Search for the cell housing the specified text and yield its (X, Y) center coordinate. 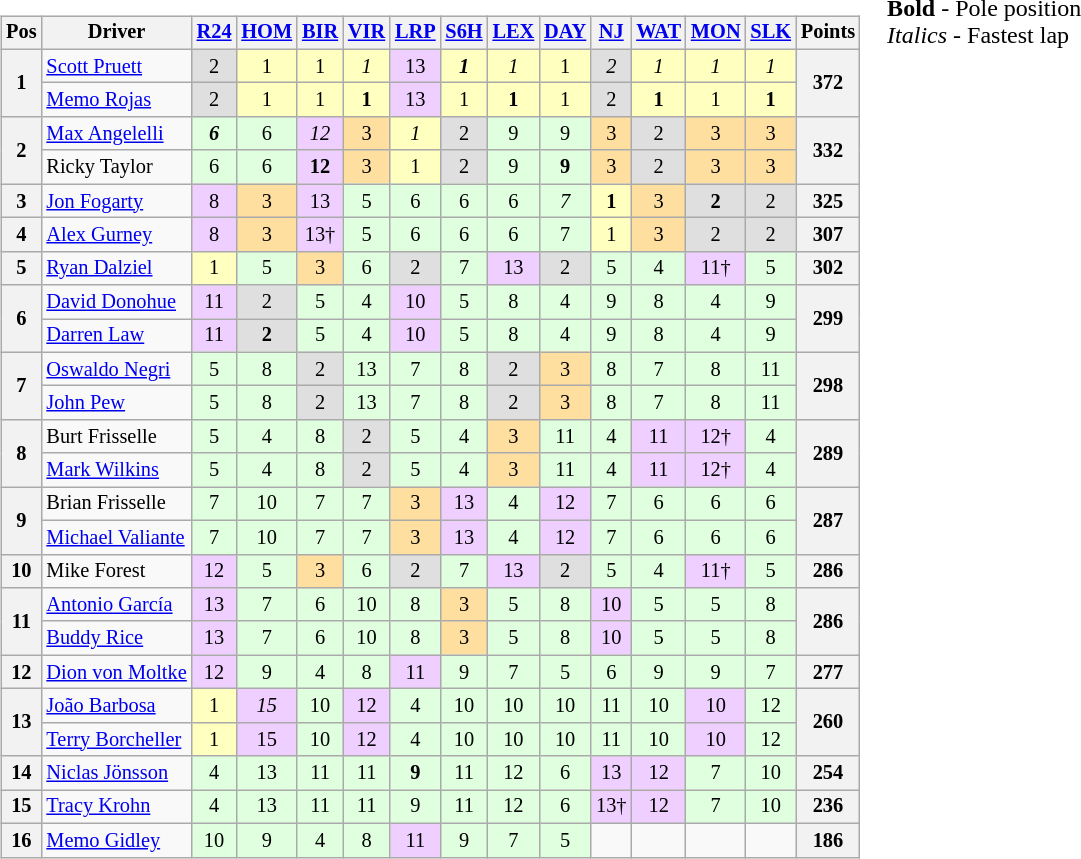
298 (828, 386)
Niclas Jönsson (116, 773)
Burt Frisselle (116, 437)
302 (828, 268)
David Donohue (116, 302)
287 (828, 520)
Tracy Krohn (116, 807)
R24 (214, 33)
Memo Rojas (116, 100)
307 (828, 235)
Mike Forest (116, 571)
277 (828, 672)
260 (828, 722)
WAT (658, 33)
BIR (320, 33)
Driver (116, 33)
Dion von Moltke (116, 672)
DAY (565, 33)
325 (828, 201)
MON (716, 33)
289 (828, 454)
Max Angelelli (116, 134)
186 (828, 840)
Antonio García (116, 605)
John Pew (116, 403)
Mark Wilkins (116, 470)
LEX (514, 33)
LRP (415, 33)
14 (21, 773)
254 (828, 773)
NJ (611, 33)
Jon Fogarty (116, 201)
Ryan Dalziel (116, 268)
372 (828, 82)
299 (828, 318)
Oswaldo Negri (116, 369)
Memo Gidley (116, 840)
HOM (266, 33)
Buddy Rice (116, 638)
Scott Pruett (116, 66)
Michael Valiante (116, 537)
Pos (21, 33)
Alex Gurney (116, 235)
16 (21, 840)
332 (828, 150)
Darren Law (116, 336)
Points (828, 33)
Ricky Taylor (116, 167)
VIR (366, 33)
Brian Frisselle (116, 504)
236 (828, 807)
SLK (770, 33)
João Barbosa (116, 706)
S6H (464, 33)
Terry Borcheller (116, 739)
